Detect which cell encompasses the target text, then output its (x, y) center coordinate. 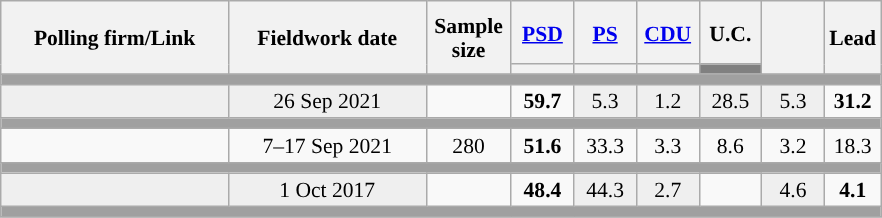
8.6 (730, 146)
26 Sep 2021 (327, 101)
48.4 (542, 190)
280 (468, 146)
3.3 (668, 146)
7–17 Sep 2021 (327, 146)
1.2 (668, 101)
1 Oct 2017 (327, 190)
33.3 (606, 146)
2.7 (668, 190)
Fieldwork date (327, 38)
31.2 (852, 101)
3.2 (794, 146)
U.C. (730, 32)
Sample size (468, 38)
CDU (668, 32)
4.6 (794, 190)
4.1 (852, 190)
51.6 (542, 146)
Polling firm/Link (115, 38)
59.7 (542, 101)
PS (606, 32)
28.5 (730, 101)
44.3 (606, 190)
PSD (542, 32)
Lead (852, 38)
18.3 (852, 146)
